Provide the (x, y) coordinate of the cell's center where the given text is located.  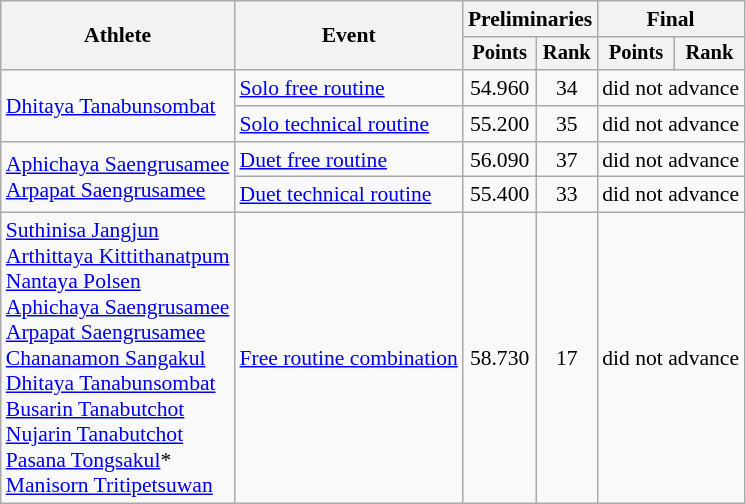
54.960 (500, 88)
Free routine combination (348, 358)
33 (566, 195)
58.730 (500, 358)
Final (670, 19)
55.200 (500, 124)
37 (566, 160)
Dhitaya Tanabunsombat (118, 106)
Solo technical routine (348, 124)
Event (348, 36)
55.400 (500, 195)
56.090 (500, 160)
17 (566, 358)
Solo free routine (348, 88)
Preliminaries (530, 19)
Athlete (118, 36)
Aphichaya SaengrusameeArpapat Saengrusamee (118, 178)
35 (566, 124)
34 (566, 88)
Duet technical routine (348, 195)
Duet free routine (348, 160)
